Locate the cell with the specified text and output its [X, Y] center coordinate. 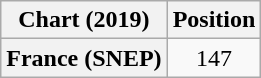
France (SNEP) [84, 58]
147 [214, 58]
Position [214, 20]
Chart (2019) [84, 20]
